Return the (X, Y) coordinate for the center point of the cell that contains the specified text.  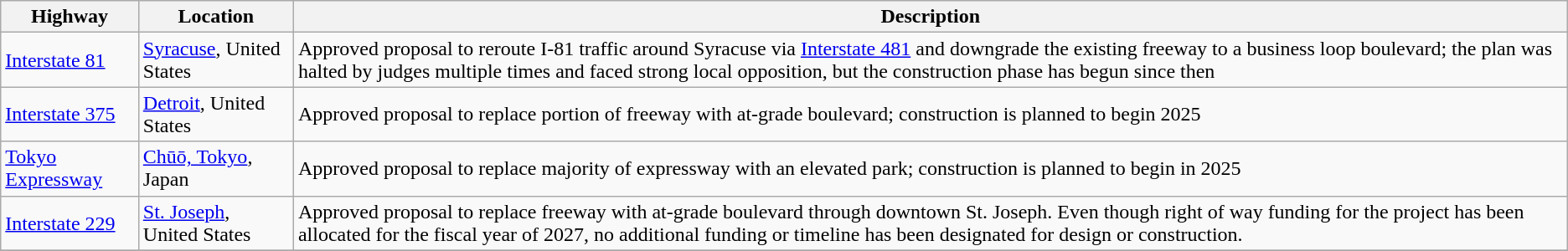
Description (930, 17)
St. Joseph, United States (216, 223)
Interstate 375 (70, 114)
Approved proposal to replace majority of expressway with an elevated park; construction is planned to begin in 2025 (930, 169)
Interstate 81 (70, 60)
Tokyo Expressway (70, 169)
Chūō, Tokyo, Japan (216, 169)
Detroit, United States (216, 114)
Highway (70, 17)
Syracuse, United States (216, 60)
Interstate 229 (70, 223)
Approved proposal to replace portion of freeway with at-grade boulevard; construction is planned to begin 2025 (930, 114)
Location (216, 17)
